Find where the given text appears and provide that cell's center as [x, y] coordinate. 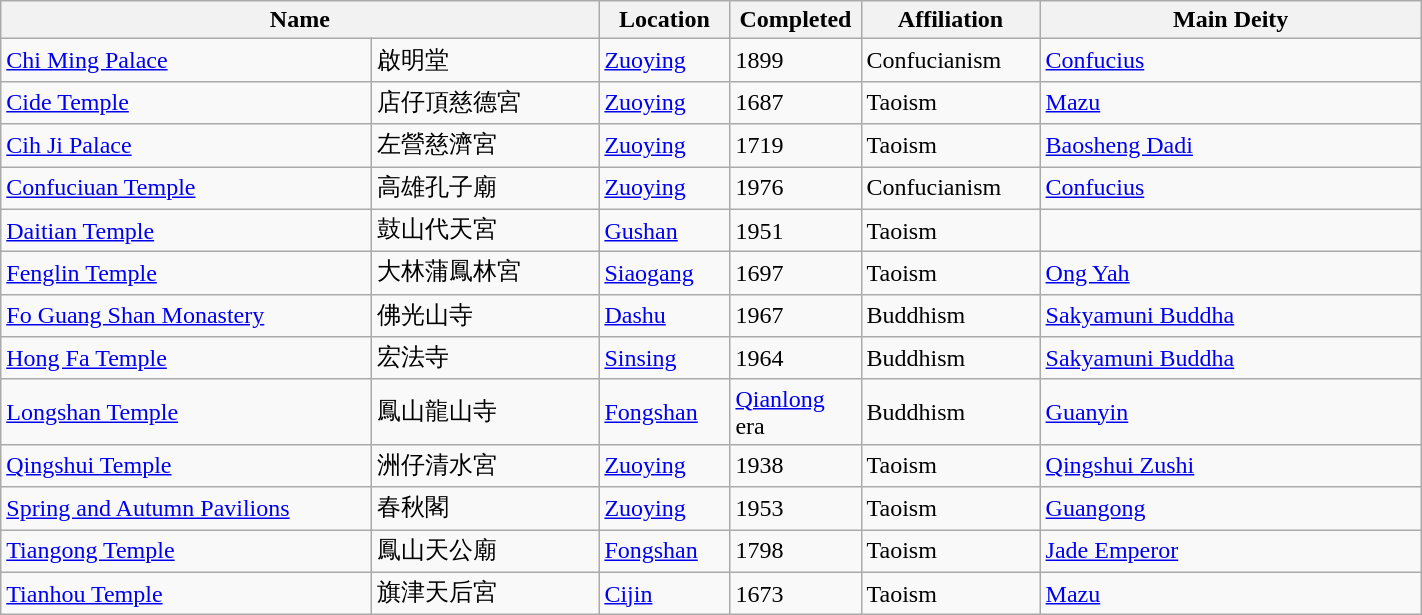
Fo Guang Shan Monastery [186, 316]
1964 [796, 358]
Qingshui Zushi [1230, 466]
Longshan Temple [186, 412]
Ong Yah [1230, 274]
Main Deity [1230, 20]
Dashu [664, 316]
Tiangong Temple [186, 552]
1951 [796, 230]
1798 [796, 552]
啟明堂 [486, 60]
Confuciuan Temple [186, 188]
Qingshui Temple [186, 466]
Name [300, 20]
Location [664, 20]
Qianlong era [796, 412]
Cih Ji Palace [186, 146]
Jade Emperor [1230, 552]
Fenglin Temple [186, 274]
1673 [796, 594]
1697 [796, 274]
店仔頂慈德宮 [486, 102]
春秋閣 [486, 508]
Cijin [664, 594]
1967 [796, 316]
Completed [796, 20]
Guangong [1230, 508]
宏法寺 [486, 358]
鼓山代天宮 [486, 230]
Cide Temple [186, 102]
Guanyin [1230, 412]
Spring and Autumn Pavilions [186, 508]
左營慈濟宮 [486, 146]
Siaogang [664, 274]
Chi Ming Palace [186, 60]
1719 [796, 146]
高雄孔子廟 [486, 188]
大林蒲鳳林宮 [486, 274]
Gushan [664, 230]
1687 [796, 102]
Baosheng Dadi [1230, 146]
旗津天后宮 [486, 594]
1938 [796, 466]
Affiliation [950, 20]
Tianhou Temple [186, 594]
Hong Fa Temple [186, 358]
洲仔清水宮 [486, 466]
1953 [796, 508]
佛光山寺 [486, 316]
鳳山龍山寺 [486, 412]
Sinsing [664, 358]
1976 [796, 188]
Daitian Temple [186, 230]
1899 [796, 60]
鳳山天公廟 [486, 552]
